For the text-containing cell, return its midpoint in (x, y) coordinate format. 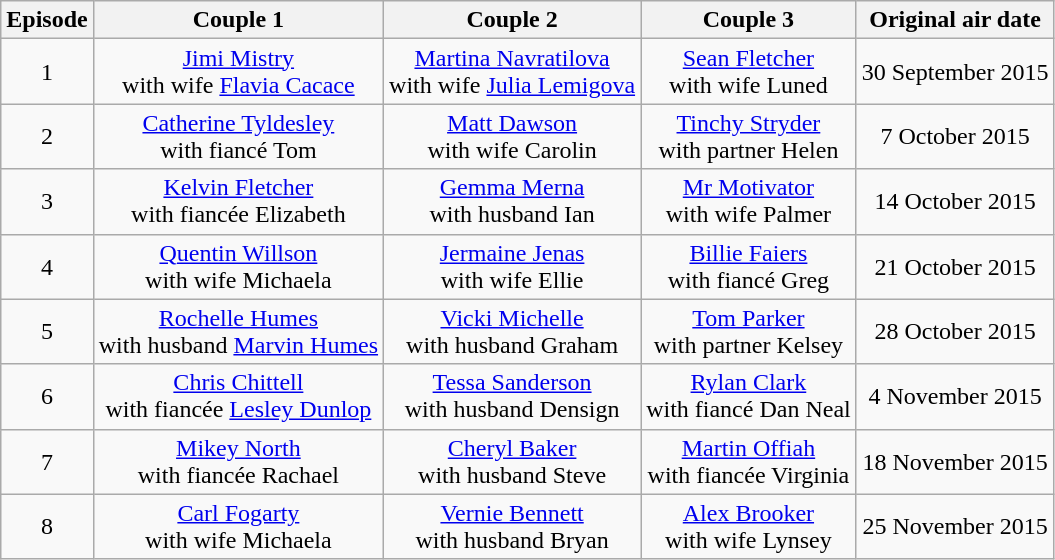
8 (47, 526)
Mr Motivatorwith wife Palmer (749, 202)
Carl Fogartywith wife Michaela (238, 526)
Couple 2 (512, 20)
Kelvin Fletcherwith fiancée Elizabeth (238, 202)
Vicki Michellewith husband Graham (512, 332)
6 (47, 396)
Episode (47, 20)
Tessa Sandersonwith husband Densign (512, 396)
28 October 2015 (955, 332)
7 October 2015 (955, 136)
30 September 2015 (955, 72)
3 (47, 202)
Vernie Bennettwith husband Bryan (512, 526)
Rylan Clarkwith fiancé Dan Neal (749, 396)
2 (47, 136)
Alex Brookerwith wife Lynsey (749, 526)
4 (47, 266)
18 November 2015 (955, 462)
Couple 1 (238, 20)
Gemma Mernawith husband Ian (512, 202)
Jermaine Jenaswith wife Ellie (512, 266)
1 (47, 72)
25 November 2015 (955, 526)
Rochelle Humeswith husband Marvin Humes (238, 332)
21 October 2015 (955, 266)
Tinchy Stryderwith partner Helen (749, 136)
Martina Navratilovawith wife Julia Lemigova (512, 72)
Original air date (955, 20)
Billie Faierswith fiancé Greg (749, 266)
Mikey Northwith fiancée Rachael (238, 462)
Jimi Mistrywith wife Flavia Cacace (238, 72)
4 November 2015 (955, 396)
Chris Chittellwith fiancée Lesley Dunlop (238, 396)
Tom Parkerwith partner Kelsey (749, 332)
Cheryl Bakerwith husband Steve (512, 462)
Quentin Willsonwith wife Michaela (238, 266)
Catherine Tyldesleywith fiancé Tom (238, 136)
5 (47, 332)
7 (47, 462)
Matt Dawsonwith wife Carolin (512, 136)
14 October 2015 (955, 202)
Sean Fletcherwith wife Luned (749, 72)
Martin Offiahwith fiancée Virginia (749, 462)
Couple 3 (749, 20)
